Determine the [X, Y] coordinate at the center of the cell enclosing the given text.  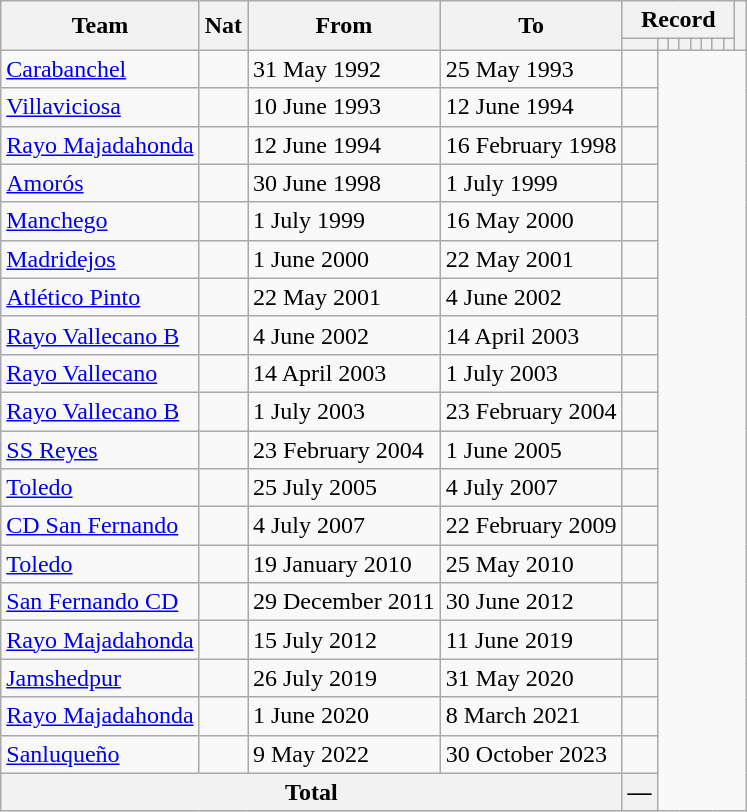
Record [678, 20]
Villaviciosa [100, 107]
From [344, 26]
Rayo Vallecano [100, 373]
1 June 2005 [531, 449]
Team [100, 26]
25 May 2010 [531, 564]
15 July 2012 [344, 640]
1 June 2000 [344, 259]
9 May 2022 [344, 754]
Amorós [100, 183]
Total [312, 792]
25 May 1993 [531, 69]
Carabanchel [100, 69]
30 June 2012 [531, 602]
16 May 2000 [531, 221]
30 October 2023 [531, 754]
26 July 2019 [344, 678]
10 June 1993 [344, 107]
Jamshedpur [100, 678]
To [531, 26]
11 June 2019 [531, 640]
25 July 2005 [344, 488]
8 March 2021 [531, 716]
30 June 1998 [344, 183]
SS Reyes [100, 449]
29 December 2011 [344, 602]
San Fernando CD [100, 602]
22 February 2009 [531, 526]
16 February 1998 [531, 145]
31 May 2020 [531, 678]
— [640, 792]
Manchego [100, 221]
Nat [223, 26]
1 June 2020 [344, 716]
Atlético Pinto [100, 297]
CD San Fernando [100, 526]
31 May 1992 [344, 69]
Sanluqueño [100, 754]
19 January 2010 [344, 564]
Madridejos [100, 259]
